Return the (x, y) coordinate for the center point of the cell that contains the specified text.  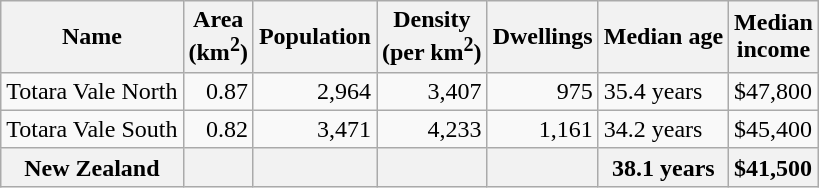
Median age (663, 37)
3,471 (314, 129)
Medianincome (774, 37)
38.1 years (663, 167)
$41,500 (774, 167)
Totara Vale North (92, 91)
$47,800 (774, 91)
Density(per km2) (432, 37)
35.4 years (663, 91)
2,964 (314, 91)
34.2 years (663, 129)
Population (314, 37)
Area(km2) (218, 37)
Dwellings (542, 37)
0.82 (218, 129)
4,233 (432, 129)
3,407 (432, 91)
Name (92, 37)
New Zealand (92, 167)
$45,400 (774, 129)
975 (542, 91)
0.87 (218, 91)
Totara Vale South (92, 129)
1,161 (542, 129)
